Output the [x, y] coordinate of the center of the cell containing the given text.  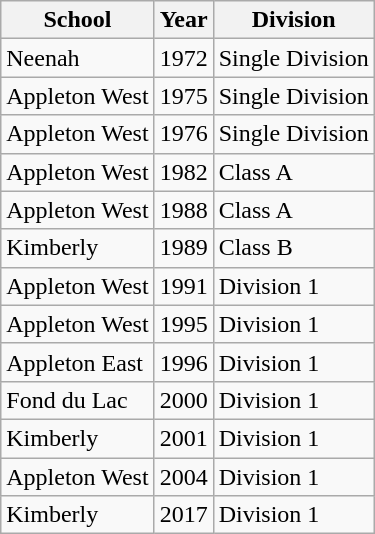
2000 [184, 400]
1982 [184, 172]
Class B [294, 248]
1991 [184, 286]
Division [294, 20]
1989 [184, 248]
School [78, 20]
1996 [184, 362]
2001 [184, 438]
1988 [184, 210]
Fond du Lac [78, 400]
2004 [184, 477]
2017 [184, 515]
1995 [184, 324]
1972 [184, 58]
1976 [184, 134]
Appleton East [78, 362]
Year [184, 20]
1975 [184, 96]
Neenah [78, 58]
